Find where the given text appears and provide that cell's center as [x, y] coordinate. 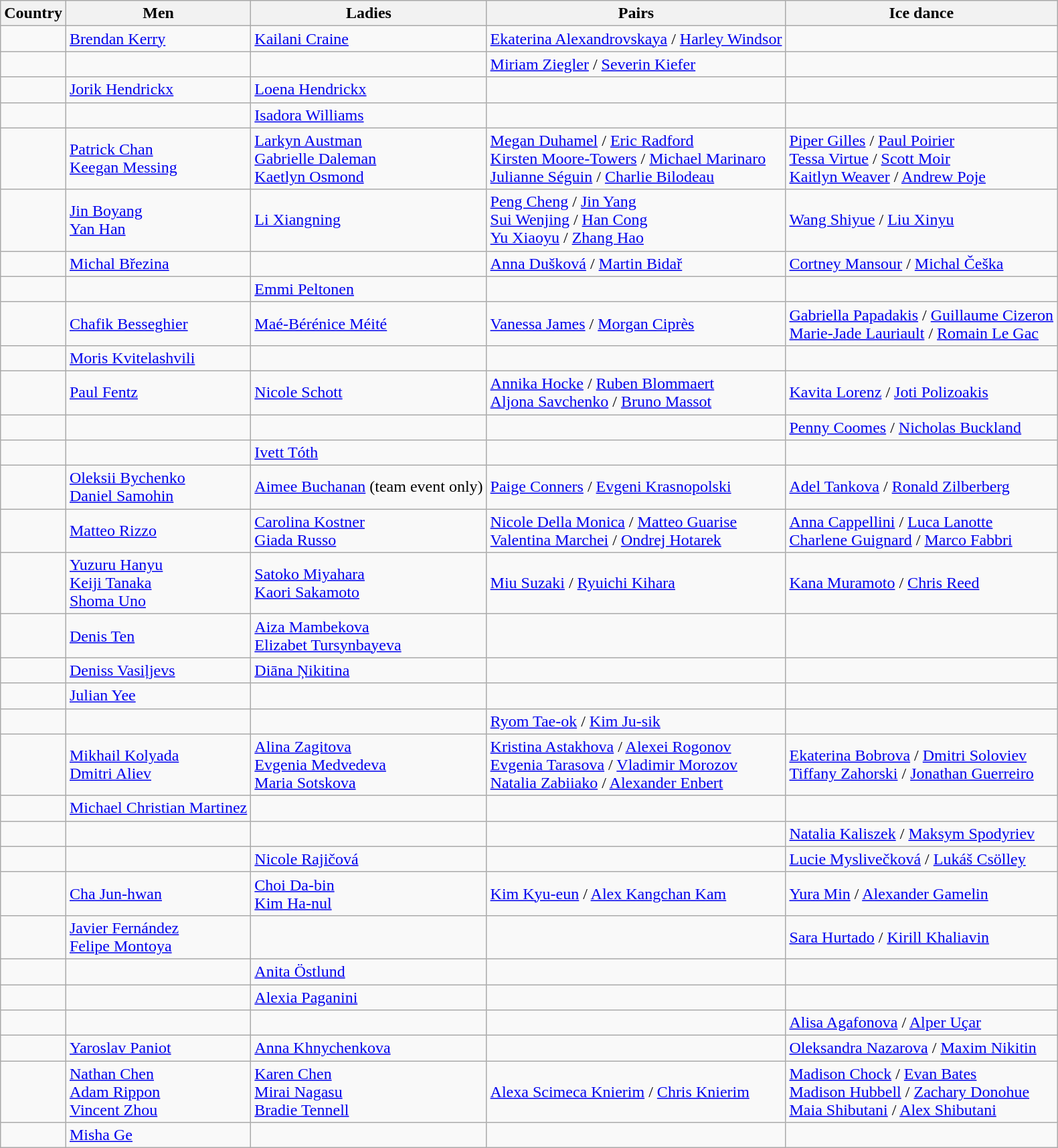
Vanessa James / Morgan Ciprès [636, 324]
Anna Dušková / Martin Bidař [636, 264]
Anna Cappellini / Luca Lanotte Charlene Guignard / Marco Fabbri [921, 531]
Brendan Kerry [158, 39]
Choi Da-binKim Ha-nul [369, 894]
Natalia Kaliszek / Maksym Spodyriev [921, 834]
Paige Conners / Evgeni Krasnopolski [636, 487]
Anna Khnychenkova [369, 1048]
Misha Ge [158, 1135]
Chafik Besseghier [158, 324]
Country [33, 13]
Denis Ten [158, 636]
Kristina Astakhova / Alexei Rogonov Evgenia Tarasova / Vladimir Morozov Natalia Zabiiako / Alexander Enbert [636, 765]
Kavita Lorenz / Joti Polizoakis [921, 392]
Alexa Scimeca Knierim / Chris Knierim [636, 1092]
Aimee Buchanan (team event only) [369, 487]
Piper Gilles / Paul Poirier Tessa Virtue / Scott Moir Kaitlyn Weaver / Andrew Poje [921, 159]
Ice dance [921, 13]
Carolina Kostner Giada Russo [369, 531]
Lucie Myslivečková / Lukáš Csölley [921, 859]
Anita Östlund [369, 971]
Yura Min / Alexander Gamelin [921, 894]
Jin Boyang Yan Han [158, 220]
Penny Coomes / Nicholas Buckland [921, 427]
Karen Chen Mirai Nagasu Bradie Tennell [369, 1092]
Peng Cheng / Jin Yang Sui Wenjing / Han Cong Yu Xiaoyu / Zhang Hao [636, 220]
Michael Christian Martinez [158, 808]
Maé-Bérénice Méité [369, 324]
Alina Zagitova Evgenia Medvedeva Maria Sotskova [369, 765]
Ekaterina Alexandrovskaya / Harley Windsor [636, 39]
Yuzuru Hanyu Keiji Tanaka Shoma Uno [158, 583]
Nicole Schott [369, 392]
Miriam Ziegler / Severin Kiefer [636, 64]
Li Xiangning [369, 220]
Michal Březina [158, 264]
Moris Kvitelashvili [158, 358]
Cha Jun-hwan [158, 894]
Pairs [636, 13]
Ryom Tae-ok / Kim Ju-sik [636, 721]
Nicole Rajičová [369, 859]
Isadora Williams [369, 115]
Sara Hurtado / Kirill Khaliavin [921, 937]
Adel Tankova / Ronald Zilberberg [921, 487]
Satoko Miyahara Kaori Sakamoto [369, 583]
Matteo Rizzo [158, 531]
Diāna Ņikitina [369, 670]
Yaroslav Paniot [158, 1048]
Wang Shiyue / Liu Xinyu [921, 220]
Ivett Tóth [369, 453]
Kana Muramoto / Chris Reed [921, 583]
Annika Hocke / Ruben Blommaert Aljona Savchenko / Bruno Massot [636, 392]
Cortney Mansour / Michal Češka [921, 264]
Alexia Paganini [369, 997]
Nicole Della Monica / Matteo Guarise Valentina Marchei / Ondrej Hotarek [636, 531]
Kailani Craine [369, 39]
Ladies [369, 13]
Men [158, 13]
Oleksandra Nazarova / Maxim Nikitin [921, 1048]
Javier Fernández Felipe Montoya [158, 937]
Megan Duhamel / Eric Radford Kirsten Moore-Towers / Michael Marinaro Julianne Séguin / Charlie Bilodeau [636, 159]
Emmi Peltonen [369, 289]
Gabriella Papadakis / Guillaume Cizeron Marie-Jade Lauriault / Romain Le Gac [921, 324]
Deniss Vasiļjevs [158, 670]
Larkyn Austman Gabrielle Daleman Kaetlyn Osmond [369, 159]
Mikhail Kolyada Dmitri Aliev [158, 765]
Alisa Agafonova / Alper Uçar [921, 1023]
Jorik Hendrickx [158, 90]
Ekaterina Bobrova / Dmitri Soloviev Tiffany Zahorski / Jonathan Guerreiro [921, 765]
Oleksii Bychenko Daniel Samohin [158, 487]
Julian Yee [158, 696]
Kim Kyu-eun / Alex Kangchan Kam [636, 894]
Miu Suzaki / Ryuichi Kihara [636, 583]
Loena Hendrickx [369, 90]
Nathan Chen Adam Rippon Vincent Zhou [158, 1092]
Madison Chock / Evan Bates Madison Hubbell / Zachary Donohue Maia Shibutani / Alex Shibutani [921, 1092]
Patrick Chan Keegan Messing [158, 159]
Aiza Mambekova Elizabet Tursynbayeva [369, 636]
Paul Fentz [158, 392]
